Detect which cell encompasses the target text, then output its (x, y) center coordinate. 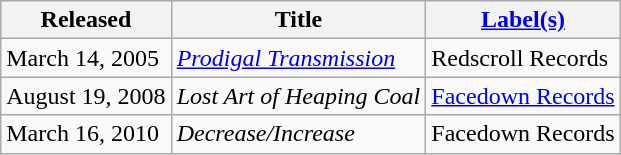
Decrease/Increase (298, 134)
Label(s) (523, 20)
March 16, 2010 (86, 134)
Redscroll Records (523, 58)
March 14, 2005 (86, 58)
Prodigal Transmission (298, 58)
August 19, 2008 (86, 96)
Lost Art of Heaping Coal (298, 96)
Released (86, 20)
Title (298, 20)
